Return (x, y) of the center of cell containing provided text 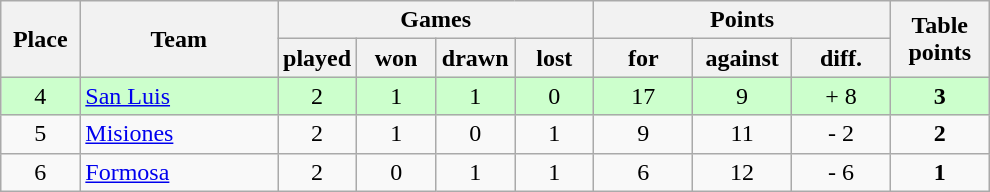
lost (554, 58)
won (396, 58)
played (318, 58)
Misiones (179, 134)
Formosa (179, 172)
12 (742, 172)
Games (436, 20)
San Luis (179, 96)
against (742, 58)
Team (179, 39)
drawn (476, 58)
17 (644, 96)
diff. (842, 58)
Tablepoints (940, 39)
+ 8 (842, 96)
3 (940, 96)
5 (40, 134)
4 (40, 96)
- 2 (842, 134)
Points (742, 20)
Place (40, 39)
for (644, 58)
- 6 (842, 172)
11 (742, 134)
